Capture the cell that displays the provided text and extract its [x, y] central coordinate. 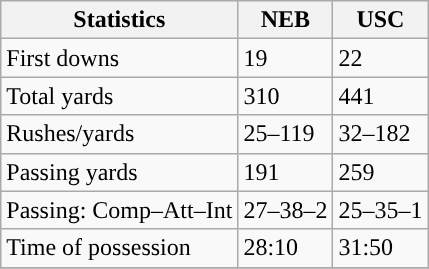
259 [380, 172]
Statistics [120, 20]
Rushes/yards [120, 134]
USC [380, 20]
27–38–2 [286, 210]
31:50 [380, 248]
22 [380, 58]
32–182 [380, 134]
28:10 [286, 248]
NEB [286, 20]
191 [286, 172]
Total yards [120, 96]
310 [286, 96]
Passing yards [120, 172]
441 [380, 96]
25–119 [286, 134]
19 [286, 58]
Time of possession [120, 248]
Passing: Comp–Att–Int [120, 210]
First downs [120, 58]
25–35–1 [380, 210]
